Scan for the cell matching the given text and deliver its [X, Y] coordinate at center. 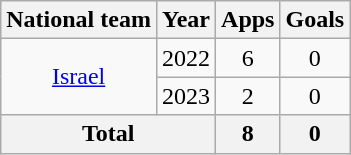
Apps [248, 20]
Total [108, 134]
2022 [186, 58]
6 [248, 58]
2023 [186, 96]
Year [186, 20]
2 [248, 96]
National team [79, 20]
Goals [315, 20]
8 [248, 134]
Israel [79, 77]
